Capture the cell that displays the provided text and extract its (x, y) central coordinate. 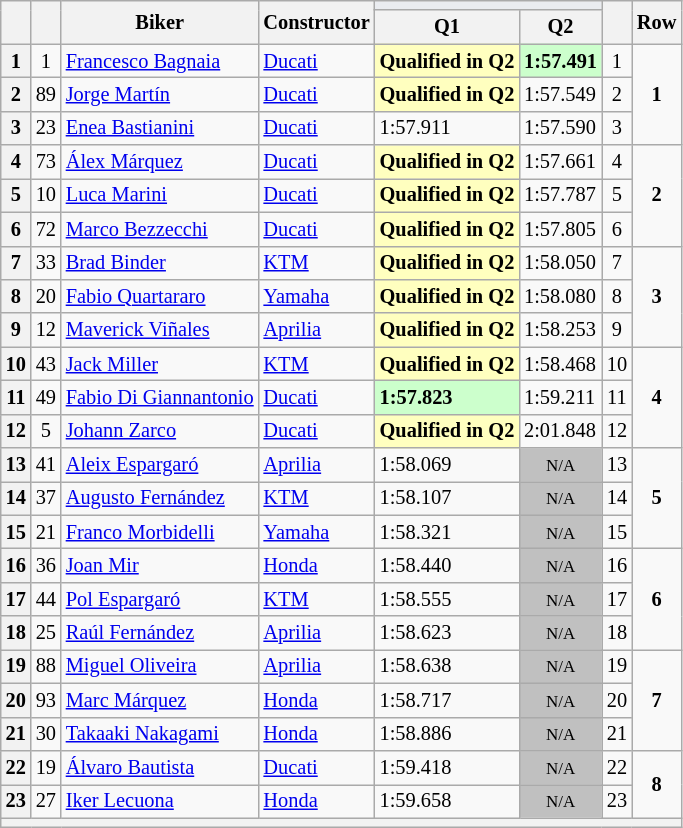
49 (46, 397)
Takaaki Nakagami (160, 734)
Augusto Fernández (160, 498)
Constructor (317, 22)
Biker (160, 22)
Francesco Bagnaia (160, 61)
1:58.886 (447, 734)
1:57.590 (560, 128)
Fabio Di Giannantonio (160, 397)
1:58.321 (447, 532)
Jorge Martín (160, 94)
1:59.418 (447, 767)
Álvaro Bautista (160, 767)
93 (46, 700)
Enea Bastianini (160, 128)
Miguel Oliveira (160, 666)
1:57.787 (560, 195)
Marc Márquez (160, 700)
1:57.823 (447, 397)
41 (46, 465)
Row (656, 22)
1:58.717 (447, 700)
89 (46, 94)
43 (46, 364)
25 (46, 633)
1:57.549 (560, 94)
30 (46, 734)
1:58.080 (560, 296)
Raúl Fernández (160, 633)
33 (46, 263)
Pol Espargaró (160, 599)
Maverick Viñales (160, 330)
Joan Mir (160, 565)
37 (46, 498)
36 (46, 565)
Jack Miller (160, 364)
Fabio Quartararo (160, 296)
1:58.638 (447, 666)
Q1 (447, 27)
Iker Lecuona (160, 801)
1:57.661 (560, 162)
1:58.253 (560, 330)
44 (46, 599)
Luca Marini (160, 195)
27 (46, 801)
1:58.555 (447, 599)
2:01.848 (560, 431)
1:58.468 (560, 364)
Álex Márquez (160, 162)
Franco Morbidelli (160, 532)
1:58.107 (447, 498)
1:58.050 (560, 263)
1:57.805 (560, 229)
72 (46, 229)
Brad Binder (160, 263)
Marco Bezzecchi (160, 229)
1:57.491 (560, 61)
1:58.440 (447, 565)
88 (46, 666)
73 (46, 162)
1:59.658 (447, 801)
Aleix Espargaró (160, 465)
1:58.623 (447, 633)
1:57.911 (447, 128)
1:58.069 (447, 465)
Q2 (560, 27)
1:59.211 (560, 397)
Johann Zarco (160, 431)
